Provide the [X, Y] coordinate of the cell's center where the given text is located.  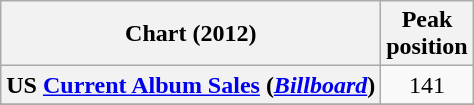
Chart (2012) [191, 34]
US Current Album Sales (Billboard) [191, 85]
141 [427, 85]
Peak position [427, 34]
